Return (X, Y) of the center of cell containing provided text 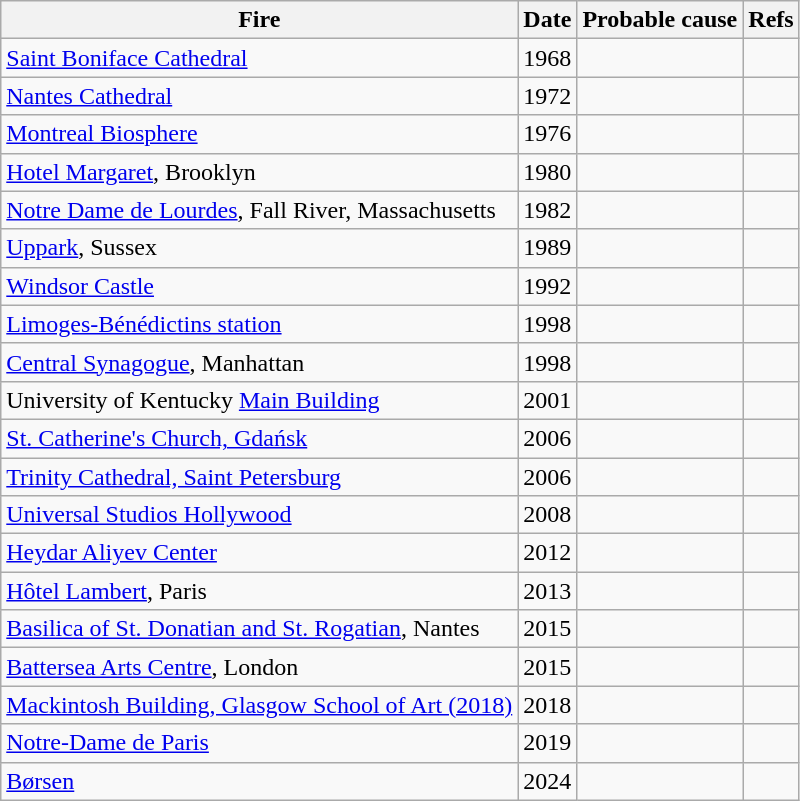
1980 (548, 172)
1968 (548, 58)
1989 (548, 248)
Uppark, Sussex (260, 248)
Hotel Margaret, Brooklyn (260, 172)
2008 (548, 515)
2024 (548, 781)
2019 (548, 743)
1972 (548, 96)
1976 (548, 134)
1982 (548, 210)
2013 (548, 591)
Nantes Cathedral (260, 96)
2018 (548, 705)
Universal Studios Hollywood (260, 515)
Refs (771, 20)
Hôtel Lambert, Paris (260, 591)
Notre-Dame de Paris (260, 743)
Limoges-Bénédictins station (260, 324)
Mackintosh Building, Glasgow School of Art (2018) (260, 705)
Børsen (260, 781)
1992 (548, 286)
Montreal Biosphere (260, 134)
Saint Boniface Cathedral (260, 58)
Basilica of St. Donatian and St. Rogatian, Nantes (260, 629)
St. Catherine's Church, Gdańsk (260, 438)
Notre Dame de Lourdes, Fall River, Massachusetts (260, 210)
Battersea Arts Centre, London (260, 667)
Heydar Aliyev Center (260, 553)
University of Kentucky Main Building (260, 400)
Date (548, 20)
2012 (548, 553)
Trinity Cathedral, Saint Petersburg (260, 477)
Windsor Castle (260, 286)
2001 (548, 400)
Central Synagogue, Manhattan (260, 362)
Fire (260, 20)
Probable cause (660, 20)
